Capture the cell that displays the provided text and extract its [X, Y] central coordinate. 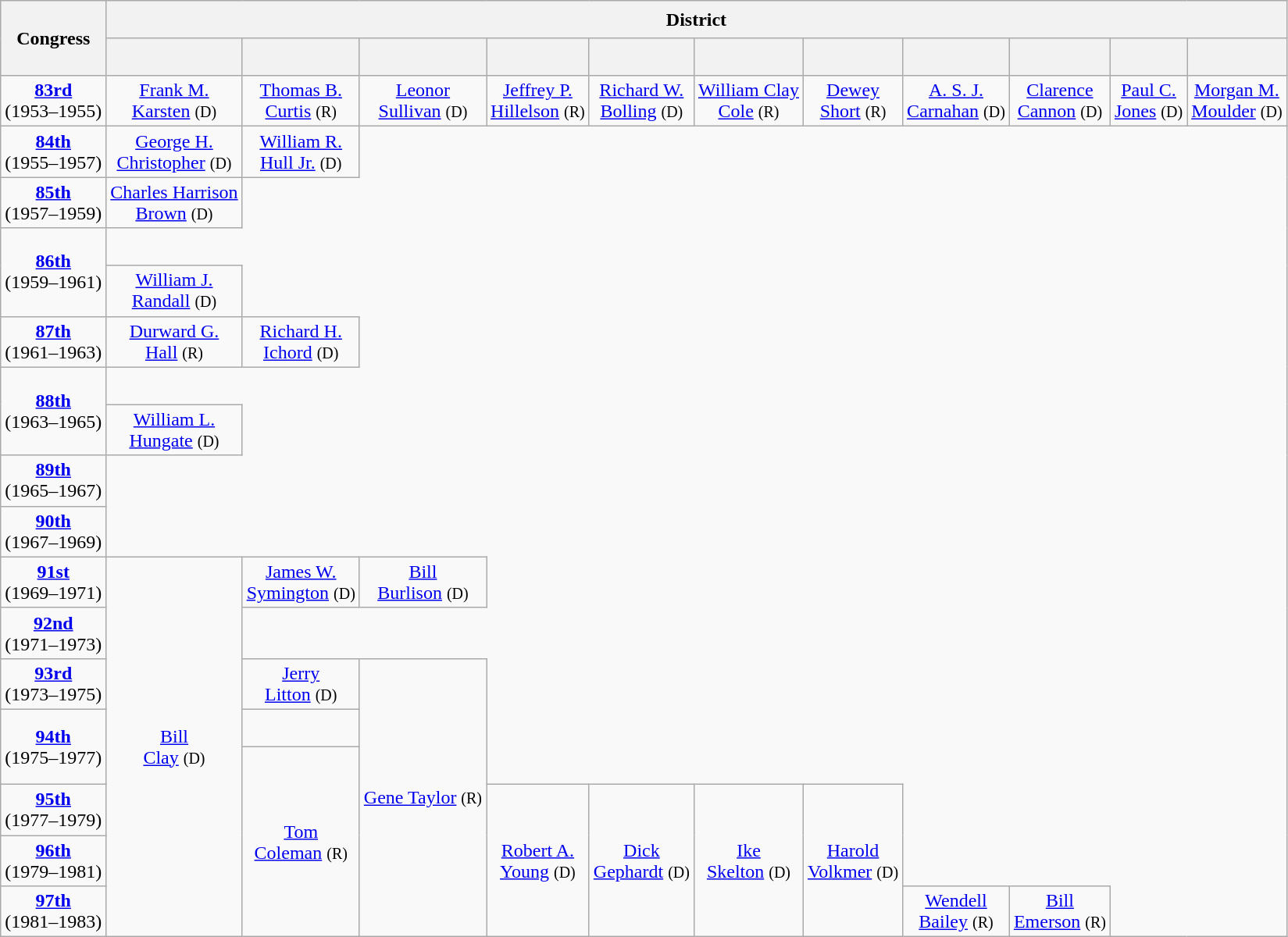
HaroldVolkmer (D) [853, 860]
DickGephardt (D) [641, 860]
87th(1961–1963) [53, 342]
84th(1955–1957) [53, 151]
George H.Christopher (D) [174, 151]
LeonorSullivan (D) [423, 102]
88th(1963–1965) [53, 411]
Richard H.Ichord (D) [301, 342]
95th(1977–1979) [53, 809]
WendellBailey (R) [956, 912]
97th(1981–1983) [53, 912]
85th(1957–1959) [53, 203]
Frank M.Karsten (D) [174, 102]
William R.Hull Jr. (D) [301, 151]
Congress [53, 38]
James W.Symington (D) [301, 583]
Durward G.Hall (R) [174, 342]
IkeSkelton (D) [748, 860]
Gene Taylor (R) [423, 797]
91st(1969–1971) [53, 583]
Morgan M.Moulder (D) [1237, 102]
96th(1979–1981) [53, 860]
Charles HarrisonBrown (D) [174, 203]
William J.Randall (D) [174, 290]
TomColeman (R) [301, 842]
Thomas B.Curtis (R) [301, 102]
BillBurlison (D) [423, 583]
JerryLitton (D) [301, 684]
89th(1965–1967) [53, 481]
William L.Hungate (D) [174, 429]
90th(1967–1969) [53, 531]
ClarenceCannon (D) [1059, 102]
District [697, 20]
Paul C.Jones (D) [1148, 102]
Jeffrey P.Hillelson (R) [538, 102]
93rd(1973–1975) [53, 684]
BillEmerson (R) [1059, 912]
DeweyShort (R) [853, 102]
Richard W.Bolling (D) [641, 102]
94th(1975–1977) [53, 746]
William ClayCole (R) [748, 102]
BillClay (D) [174, 746]
92nd(1971–1973) [53, 632]
86th(1959–1961) [53, 272]
A. S. J.Carnahan (D) [956, 102]
83rd(1953–1955) [53, 102]
Robert A.Young (D) [538, 860]
